For the text-containing cell, return its midpoint in [x, y] coordinate format. 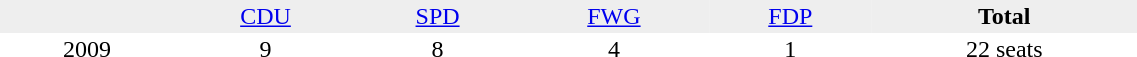
SPD [438, 16]
CDU [266, 16]
FDP [790, 16]
FWG [614, 16]
